Scan for the cell matching the given text and deliver its (X, Y) coordinate at center. 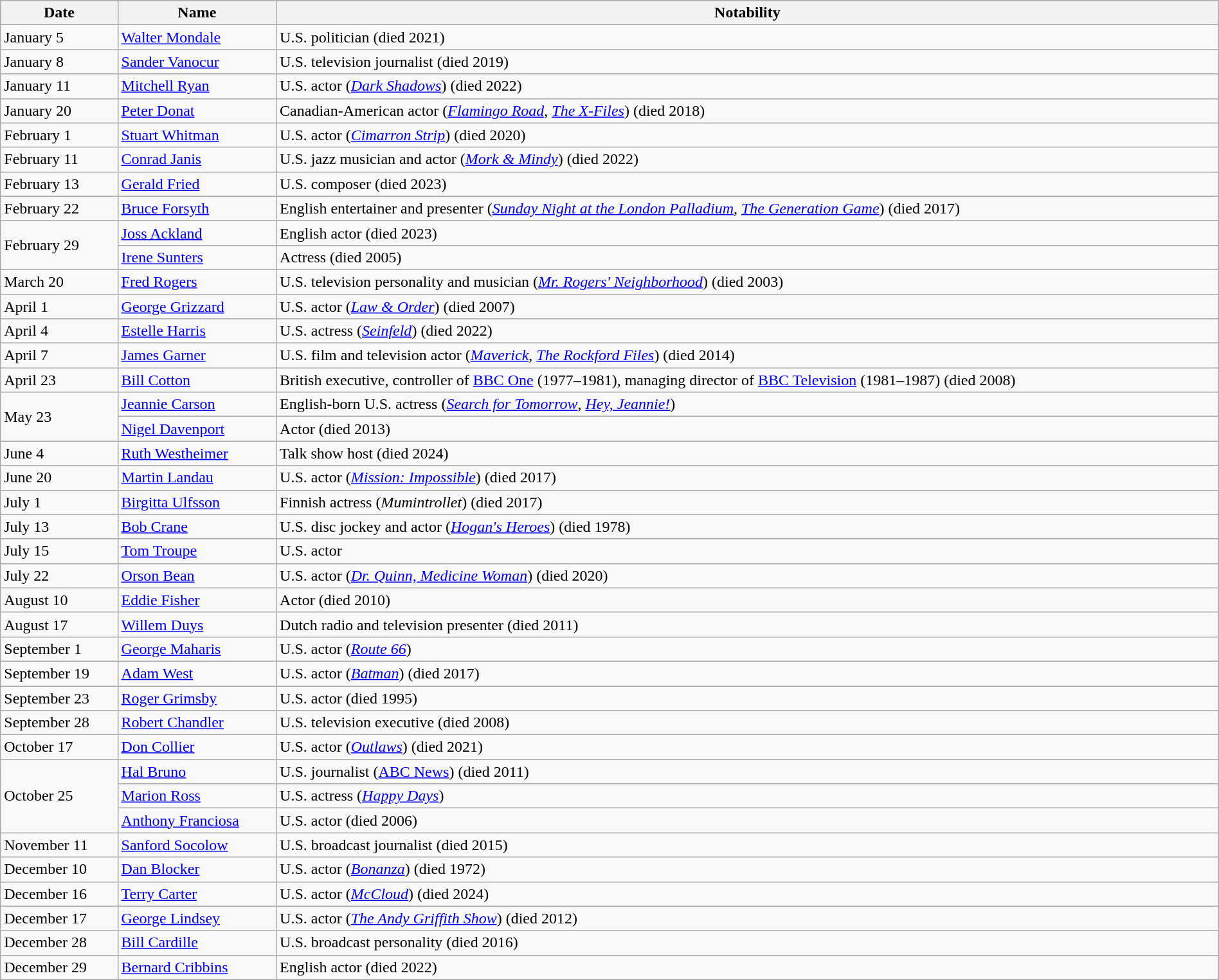
Orson Bean (197, 576)
Date (59, 13)
Sander Vanocur (197, 62)
Robert Chandler (197, 723)
Estelle Harris (197, 331)
Birgitta Ulfsson (197, 502)
December 10 (59, 869)
Peter Donat (197, 111)
U.S. broadcast personality (died 2016) (748, 943)
Mitchell Ryan (197, 86)
Anthony Franciosa (197, 821)
Jeannie Carson (197, 404)
February 13 (59, 184)
October 17 (59, 747)
June 20 (59, 478)
U.S. journalist (ABC News) (died 2011) (748, 772)
Finnish actress (Mumintrollet) (died 2017) (748, 502)
George Lindsey (197, 918)
U.S. actress (Happy Days) (748, 796)
Name (197, 13)
Fred Rogers (197, 282)
Sanford Socolow (197, 845)
Dutch radio and television presenter (died 2011) (748, 624)
U.S. actor (Dark Shadows) (died 2022) (748, 86)
Ruth Westheimer (197, 453)
Actor (died 2013) (748, 429)
English actor (died 2023) (748, 233)
February 29 (59, 245)
January 8 (59, 62)
George Maharis (197, 649)
U.S. actor (Law & Order) (died 2007) (748, 307)
Tom Troupe (197, 551)
Don Collier (197, 747)
June 4 (59, 453)
Actress (died 2005) (748, 257)
Bob Crane (197, 527)
April 23 (59, 380)
December 29 (59, 967)
September 23 (59, 698)
U.S. politician (died 2021) (748, 37)
U.S. television journalist (died 2019) (748, 62)
U.S. television personality and musician (Mr. Rogers' Neighborhood) (died 2003) (748, 282)
U.S. actor (Cimarron Strip) (died 2020) (748, 135)
U.S. jazz musician and actor (Mork & Mindy) (died 2022) (748, 159)
February 11 (59, 159)
U.S. actor (The Andy Griffith Show) (died 2012) (748, 918)
U.S. actor (died 2006) (748, 821)
Bill Cotton (197, 380)
George Grizzard (197, 307)
May 23 (59, 417)
U.S. disc jockey and actor (Hogan's Heroes) (died 1978) (748, 527)
U.S. actor (748, 551)
July 22 (59, 576)
Marion Ross (197, 796)
Stuart Whitman (197, 135)
February 1 (59, 135)
U.S. actor (Batman) (died 2017) (748, 673)
November 11 (59, 845)
September 28 (59, 723)
January 20 (59, 111)
Bill Cardille (197, 943)
July 13 (59, 527)
U.S. actor (died 1995) (748, 698)
Walter Mondale (197, 37)
April 1 (59, 307)
December 28 (59, 943)
December 17 (59, 918)
U.S. actor (McCloud) (died 2024) (748, 894)
Joss Ackland (197, 233)
Irene Sunters (197, 257)
U.S. actor (Mission: Impossible) (died 2017) (748, 478)
August 17 (59, 624)
Bernard Cribbins (197, 967)
U.S. actor (Bonanza) (died 1972) (748, 869)
U.S. actress (Seinfeld) (died 2022) (748, 331)
English entertainer and presenter (Sunday Night at the London Palladium, The Generation Game) (died 2017) (748, 208)
U.S. film and television actor (Maverick, The Rockford Files) (died 2014) (748, 356)
U.S. broadcast journalist (died 2015) (748, 845)
U.S. television executive (died 2008) (748, 723)
Terry Carter (197, 894)
English actor (died 2022) (748, 967)
Bruce Forsyth (197, 208)
Nigel Davenport (197, 429)
August 10 (59, 600)
Actor (died 2010) (748, 600)
Conrad Janis (197, 159)
Martin Landau (197, 478)
U.S. actor (Outlaws) (died 2021) (748, 747)
U.S. composer (died 2023) (748, 184)
July 15 (59, 551)
Dan Blocker (197, 869)
Adam West (197, 673)
Hal Bruno (197, 772)
July 1 (59, 502)
U.S. actor (Route 66) (748, 649)
September 1 (59, 649)
January 11 (59, 86)
British executive, controller of BBC One (1977–1981), managing director of BBC Television (1981–1987) (died 2008) (748, 380)
April 4 (59, 331)
Eddie Fisher (197, 600)
September 19 (59, 673)
March 20 (59, 282)
January 5 (59, 37)
February 22 (59, 208)
U.S. actor (Dr. Quinn, Medicine Woman) (died 2020) (748, 576)
English-born U.S. actress (Search for Tomorrow, Hey, Jeannie!) (748, 404)
Notability (748, 13)
James Garner (197, 356)
Talk show host (died 2024) (748, 453)
Willem Duys (197, 624)
April 7 (59, 356)
Gerald Fried (197, 184)
Canadian-American actor (Flamingo Road, The X-Files) (died 2018) (748, 111)
Roger Grimsby (197, 698)
December 16 (59, 894)
October 25 (59, 796)
